Scan for the cell matching the given text and deliver its (X, Y) coordinate at center. 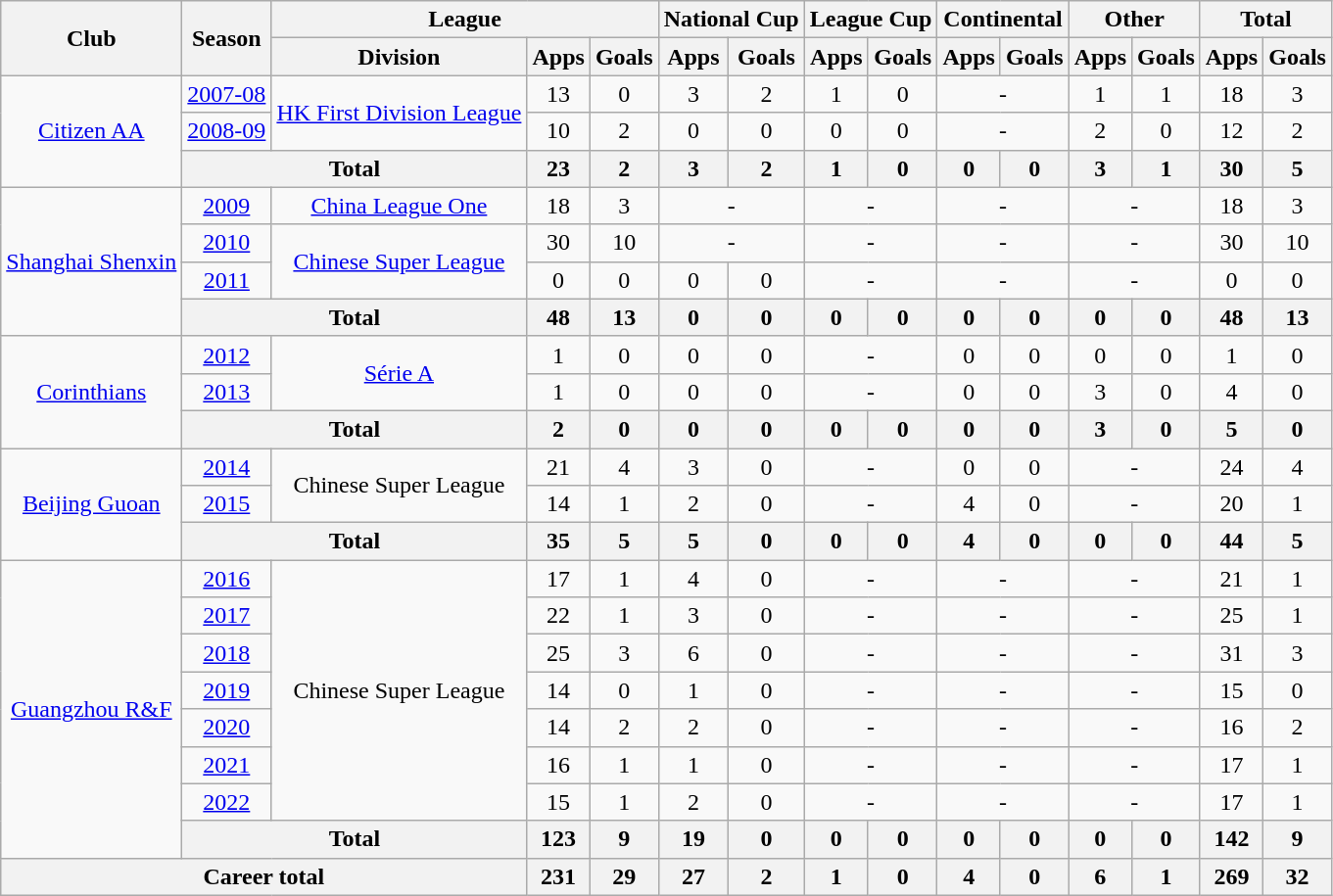
China League One (400, 206)
League Cup (871, 20)
National Cup (731, 20)
231 (558, 876)
12 (1231, 131)
Guangzhou R&F (92, 709)
27 (693, 876)
31 (1231, 653)
Continental (1003, 20)
2008-09 (227, 131)
Other (1134, 20)
Division (400, 57)
League (464, 20)
23 (558, 168)
2011 (227, 280)
2019 (227, 690)
2009 (227, 206)
Citizen AA (92, 131)
2012 (227, 354)
HK First Division League (400, 113)
2016 (227, 579)
2007-08 (227, 94)
2017 (227, 616)
32 (1298, 876)
29 (624, 876)
142 (1231, 839)
35 (558, 542)
19 (693, 839)
Série A (400, 373)
2010 (227, 243)
2020 (227, 728)
44 (1231, 542)
22 (558, 616)
123 (558, 839)
Corinthians (92, 392)
2014 (227, 467)
Career total (264, 876)
24 (1231, 467)
2022 (227, 802)
2013 (227, 392)
2015 (227, 504)
269 (1231, 876)
Shanghai Shenxin (92, 261)
Beijing Guoan (92, 504)
Club (92, 38)
20 (1231, 504)
2018 (227, 653)
2021 (227, 765)
Season (227, 38)
